Detect which cell encompasses the target text, then output its [x, y] center coordinate. 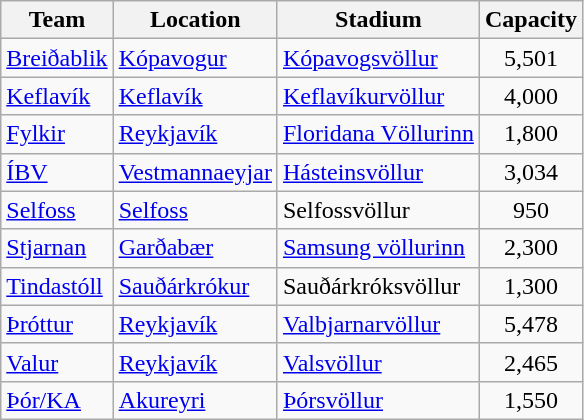
Hásteinsvöllur [378, 172]
2,465 [530, 362]
1,800 [530, 134]
1,550 [530, 400]
1,300 [530, 286]
Stadium [378, 20]
4,000 [530, 96]
Þróttur [57, 324]
Kópavogur [195, 58]
Valbjarnarvöllur [378, 324]
Þór/KA [57, 400]
Garðabær [195, 248]
Location [195, 20]
Akureyri [195, 400]
Valur [57, 362]
Fylkir [57, 134]
Capacity [530, 20]
Tindastóll [57, 286]
Kópavogsvöllur [378, 58]
Vestmannaeyjar [195, 172]
2,300 [530, 248]
ÍBV [57, 172]
Þórsvöllur [378, 400]
Samsung völlurinn [378, 248]
Stjarnan [57, 248]
Sauðárkróksvöllur [378, 286]
5,478 [530, 324]
Selfossvöllur [378, 210]
Breiðablik [57, 58]
Floridana Völlurinn [378, 134]
Sauðárkrókur [195, 286]
Team [57, 20]
3,034 [530, 172]
Keflavíkurvöllur [378, 96]
5,501 [530, 58]
Valsvöllur [378, 362]
950 [530, 210]
